Return [x, y] of the center of cell containing provided text 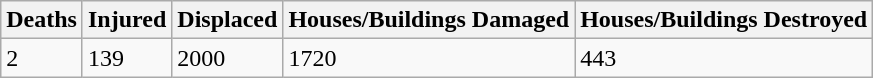
Deaths [42, 20]
Houses/Buildings Damaged [429, 20]
443 [724, 58]
Houses/Buildings Destroyed [724, 20]
2 [42, 58]
Injured [126, 20]
1720 [429, 58]
2000 [228, 58]
Displaced [228, 20]
139 [126, 58]
